Find where the given text appears and provide that cell's center as [X, Y] coordinate. 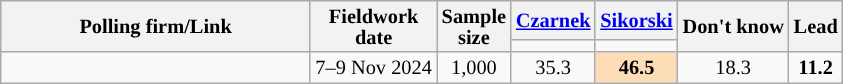
46.5 [636, 68]
Samplesize [474, 26]
Polling firm/Link [156, 26]
Lead [816, 26]
11.2 [816, 68]
Czarnek [553, 20]
7–9 Nov 2024 [373, 68]
18.3 [734, 68]
Don't know [734, 26]
Sikorski [636, 20]
1,000 [474, 68]
Fieldworkdate [373, 26]
35.3 [553, 68]
